Determine the (x, y) coordinate at the center of the cell enclosing the given text.  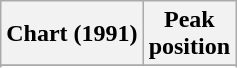
Chart (1991) (72, 34)
Peakposition (189, 34)
